Identify which cell holds the provided text, then report its (x, y) central coordinate. 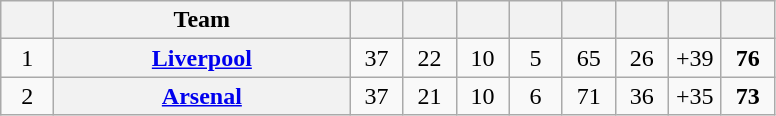
76 (748, 58)
73 (748, 96)
1 (28, 58)
Team (202, 20)
+39 (694, 58)
Liverpool (202, 58)
Arsenal (202, 96)
21 (430, 96)
36 (642, 96)
22 (430, 58)
71 (588, 96)
5 (536, 58)
2 (28, 96)
6 (536, 96)
65 (588, 58)
+35 (694, 96)
26 (642, 58)
